From the cell containing the given text, extract its center point as [x, y] coordinate. 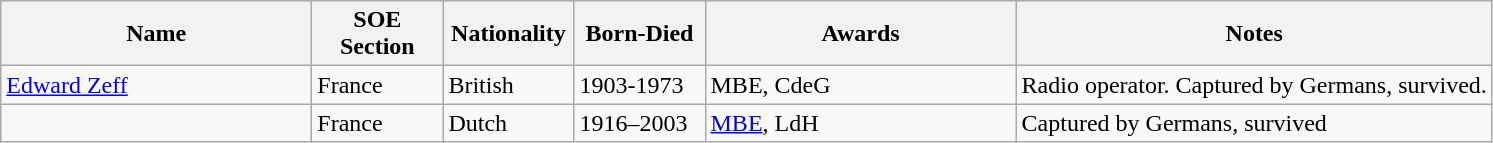
Radio operator. Captured by Germans, survived. [1254, 85]
Notes [1254, 34]
Born-Died [640, 34]
Dutch [508, 123]
Edward Zeff [156, 85]
Captured by Germans, survived [1254, 123]
Name [156, 34]
MBE, LdH [860, 123]
Awards [860, 34]
SOE Section [378, 34]
MBE, CdeG [860, 85]
1916–2003 [640, 123]
1903-1973 [640, 85]
Nationality [508, 34]
British [508, 85]
